Identify which cell holds the provided text, then report its (X, Y) central coordinate. 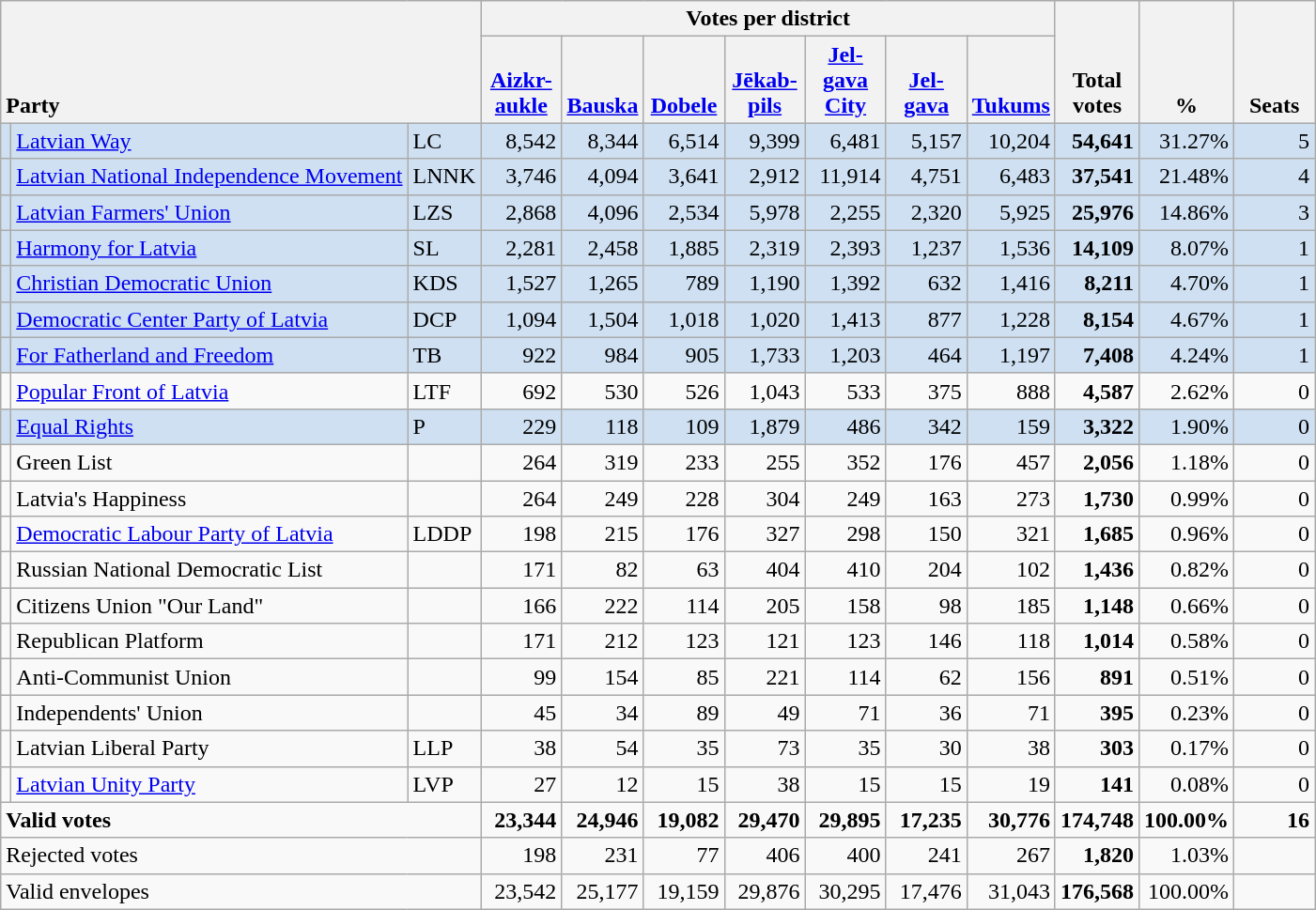
27 (521, 784)
1,392 (845, 284)
21.48% (1187, 177)
3,322 (1097, 426)
KDS (444, 284)
185 (1011, 606)
2,868 (521, 212)
3,641 (684, 177)
4 (1275, 177)
Latvian Unity Party (209, 784)
327 (765, 534)
19 (1011, 784)
LTF (444, 391)
98 (926, 606)
Bauska (603, 80)
10,204 (1011, 141)
526 (684, 391)
1.03% (1187, 856)
404 (765, 570)
SL (444, 248)
Anti-Communist Union (209, 677)
14,109 (1097, 248)
% (1187, 62)
19,159 (684, 891)
1,413 (845, 319)
0.51% (1187, 677)
Latvian National Independence Movement (209, 177)
231 (603, 856)
241 (926, 856)
For Fatherland and Freedom (209, 355)
LZS (444, 212)
2,320 (926, 212)
1,190 (765, 284)
0.23% (1187, 713)
5 (1275, 141)
Aizkr- aukle (521, 80)
11,914 (845, 177)
Latvian Liberal Party (209, 748)
0.08% (1187, 784)
2,255 (845, 212)
255 (765, 462)
267 (1011, 856)
Latvian Way (209, 141)
LNNK (444, 177)
1,043 (765, 391)
LC (444, 141)
166 (521, 606)
Valid envelopes (240, 891)
298 (845, 534)
1,237 (926, 248)
1,730 (1097, 499)
1,504 (603, 319)
Jel- gava City (845, 80)
25,177 (603, 891)
16 (1275, 820)
Citizens Union "Our Land" (209, 606)
406 (765, 856)
304 (765, 499)
375 (926, 391)
5,157 (926, 141)
3 (1275, 212)
1,416 (1011, 284)
0.58% (1187, 641)
45 (521, 713)
85 (684, 677)
Equal Rights (209, 426)
77 (684, 856)
29,470 (765, 820)
1,020 (765, 319)
2,056 (1097, 462)
352 (845, 462)
23,344 (521, 820)
8,211 (1097, 284)
4.70% (1187, 284)
530 (603, 391)
2,912 (765, 177)
1,228 (1011, 319)
5,925 (1011, 212)
54 (603, 748)
163 (926, 499)
4,096 (603, 212)
877 (926, 319)
1.90% (1187, 426)
1,527 (521, 284)
12 (603, 784)
156 (1011, 677)
922 (521, 355)
17,235 (926, 820)
1,203 (845, 355)
2,319 (765, 248)
464 (926, 355)
4.67% (1187, 319)
5,978 (765, 212)
1,265 (603, 284)
99 (521, 677)
141 (1097, 784)
215 (603, 534)
62 (926, 677)
Russian National Democratic List (209, 570)
31.27% (1187, 141)
19,082 (684, 820)
Р (444, 426)
212 (603, 641)
1,885 (684, 248)
102 (1011, 570)
1,018 (684, 319)
2,458 (603, 248)
DCP (444, 319)
29,895 (845, 820)
457 (1011, 462)
49 (765, 713)
Total votes (1097, 62)
0.17% (1187, 748)
34 (603, 713)
533 (845, 391)
Independents' Union (209, 713)
174,748 (1097, 820)
4,094 (603, 177)
2,393 (845, 248)
89 (684, 713)
486 (845, 426)
2,534 (684, 212)
154 (603, 677)
0.99% (1187, 499)
14.86% (1187, 212)
Seats (1275, 62)
73 (765, 748)
Jēkab- pils (765, 80)
410 (845, 570)
2.62% (1187, 391)
Democratic Labour Party of Latvia (209, 534)
25,976 (1097, 212)
1,197 (1011, 355)
789 (684, 284)
400 (845, 856)
30,776 (1011, 820)
342 (926, 426)
273 (1011, 499)
7,408 (1097, 355)
31,043 (1011, 891)
82 (603, 570)
30 (926, 748)
23,542 (521, 891)
233 (684, 462)
4,751 (926, 177)
204 (926, 570)
17,476 (926, 891)
222 (603, 606)
303 (1097, 748)
109 (684, 426)
319 (603, 462)
TB (444, 355)
632 (926, 284)
Votes per district (768, 19)
29,876 (765, 891)
Republican Platform (209, 641)
LVP (444, 784)
150 (926, 534)
321 (1011, 534)
30,295 (845, 891)
Tukums (1011, 80)
692 (521, 391)
395 (1097, 713)
Latvian Farmers' Union (209, 212)
Popular Front of Latvia (209, 391)
984 (603, 355)
1,820 (1097, 856)
24,946 (603, 820)
8,542 (521, 141)
146 (926, 641)
176,568 (1097, 891)
158 (845, 606)
Christian Democratic Union (209, 284)
37,541 (1097, 177)
1,436 (1097, 570)
54,641 (1097, 141)
221 (765, 677)
1,536 (1011, 248)
4,587 (1097, 391)
4.24% (1187, 355)
159 (1011, 426)
1.18% (1187, 462)
0.66% (1187, 606)
905 (684, 355)
Democratic Center Party of Latvia (209, 319)
121 (765, 641)
9,399 (765, 141)
Harmony for Latvia (209, 248)
888 (1011, 391)
0.82% (1187, 570)
Rejected votes (240, 856)
0.96% (1187, 534)
8,344 (603, 141)
1,879 (765, 426)
228 (684, 499)
3,746 (521, 177)
Green List (209, 462)
Valid votes (240, 820)
LDDP (444, 534)
229 (521, 426)
8,154 (1097, 319)
6,514 (684, 141)
Jel- gava (926, 80)
36 (926, 713)
6,483 (1011, 177)
205 (765, 606)
891 (1097, 677)
1,685 (1097, 534)
2,281 (521, 248)
Latvia's Happiness (209, 499)
Party (240, 62)
1,733 (765, 355)
Dobele (684, 80)
63 (684, 570)
8.07% (1187, 248)
1,148 (1097, 606)
1,094 (521, 319)
6,481 (845, 141)
LLP (444, 748)
1,014 (1097, 641)
